Return (x, y) of the center of cell containing provided text 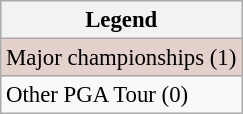
Major championships (1) (122, 58)
Legend (122, 20)
Other PGA Tour (0) (122, 95)
